Extract the (x, y) coordinate from the center of the cell holding the provided text.  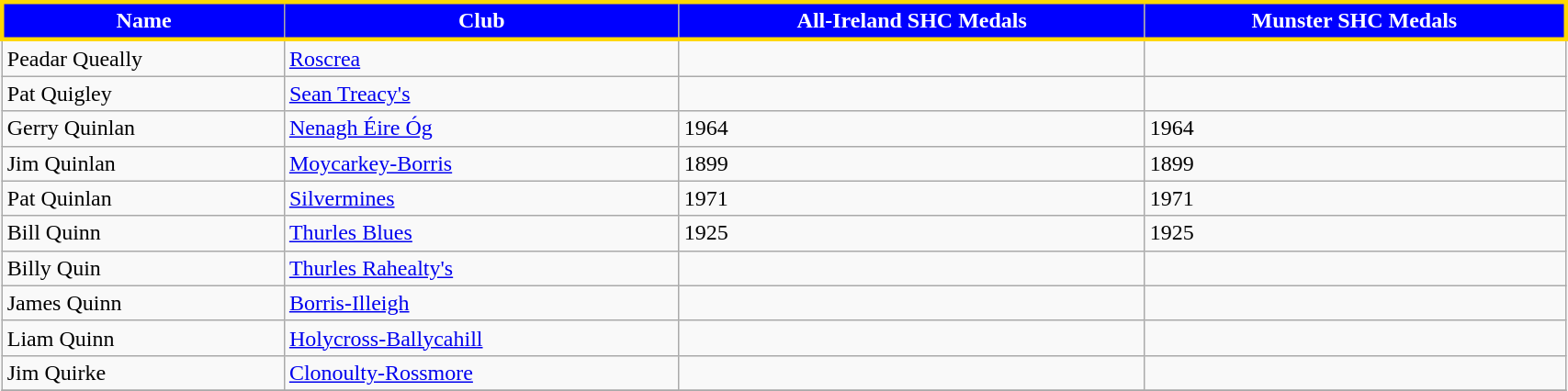
Name (143, 20)
Jim Quirke (143, 373)
Silvermines (481, 198)
Clonoulty-Rossmore (481, 373)
Nenagh Éire Óg (481, 128)
Gerry Quinlan (143, 128)
Munster SHC Medals (1355, 20)
Jim Quinlan (143, 163)
Billy Quin (143, 268)
Moycarkey-Borris (481, 163)
Pat Quigley (143, 94)
Club (481, 20)
James Quinn (143, 303)
Liam Quinn (143, 338)
Borris-Illeigh (481, 303)
Peadar Queally (143, 58)
Thurles Rahealty's (481, 268)
Pat Quinlan (143, 198)
All-Ireland SHC Medals (911, 20)
Thurles Blues (481, 233)
Bill Quinn (143, 233)
Sean Treacy's (481, 94)
Roscrea (481, 58)
Holycross-Ballycahill (481, 338)
